Extract the [x, y] coordinate from the center of the cell holding the provided text.  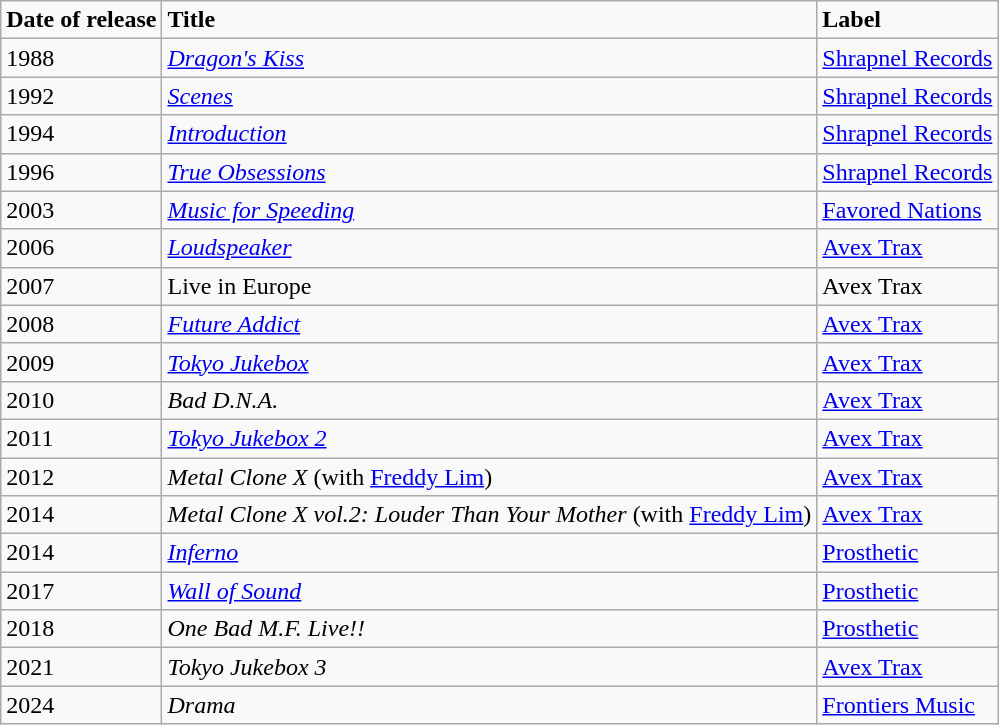
2021 [82, 667]
Metal Clone X vol.2: Louder Than Your Mother (with Freddy Lim) [490, 515]
Introduction [490, 134]
One Bad M.F. Live!! [490, 629]
Tokyo Jukebox 2 [490, 438]
2011 [82, 438]
Date of release [82, 20]
Label [908, 20]
1988 [82, 58]
1992 [82, 96]
2010 [82, 400]
2008 [82, 324]
2003 [82, 210]
Wall of Sound [490, 591]
2012 [82, 477]
Dragon's Kiss [490, 58]
Favored Nations [908, 210]
1994 [82, 134]
Drama [490, 705]
Frontiers Music [908, 705]
Scenes [490, 96]
Future Addict [490, 324]
2017 [82, 591]
Music for Speeding [490, 210]
True Obsessions [490, 172]
2006 [82, 248]
Metal Clone X (with Freddy Lim) [490, 477]
Inferno [490, 553]
2009 [82, 362]
Title [490, 20]
2024 [82, 705]
Bad D.N.A. [490, 400]
Tokyo Jukebox [490, 362]
2007 [82, 286]
Loudspeaker [490, 248]
Live in Europe [490, 286]
Tokyo Jukebox 3 [490, 667]
2018 [82, 629]
1996 [82, 172]
